Detect which cell encompasses the target text, then output its [X, Y] center coordinate. 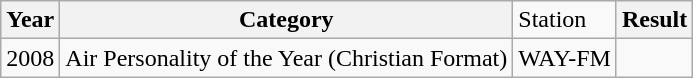
Year [30, 20]
Result [654, 20]
Category [286, 20]
WAY-FM [565, 58]
Air Personality of the Year (Christian Format) [286, 58]
Station [565, 20]
2008 [30, 58]
